Locate the cell with the specified text and output its (X, Y) center coordinate. 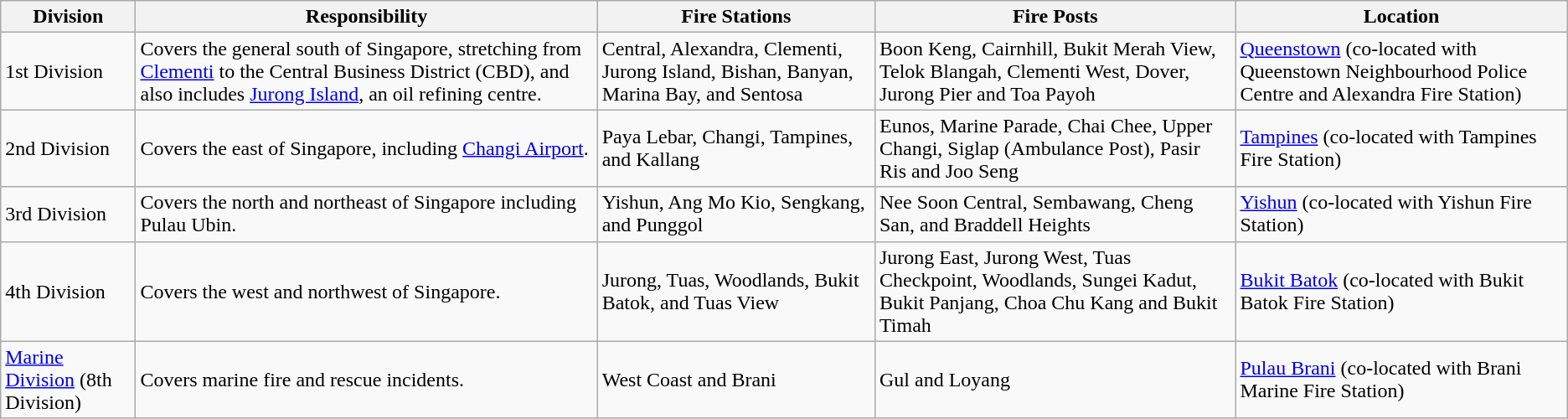
Marine Division (8th Division) (69, 380)
Division (69, 17)
Central, Alexandra, Clementi, Jurong Island, Bishan, Banyan, Marina Bay, and Sentosa (735, 71)
Yishun, Ang Mo Kio, Sengkang, and Punggol (735, 215)
Fire Posts (1055, 17)
4th Division (69, 292)
Covers the west and northwest of Singapore. (367, 292)
Covers the north and northeast of Singapore including Pulau Ubin. (367, 215)
Boon Keng, Cairnhill, Bukit Merah View, Telok Blangah, Clementi West, Dover, Jurong Pier and Toa Payoh (1055, 71)
3rd Division (69, 215)
Tampines (co-located with Tampines Fire Station) (1401, 148)
Responsibility (367, 17)
Paya Lebar, Changi, Tampines, and Kallang (735, 148)
West Coast and Brani (735, 380)
Bukit Batok (co-located with Bukit Batok Fire Station) (1401, 292)
Nee Soon Central, Sembawang, Cheng San, and Braddell Heights (1055, 215)
Eunos, Marine Parade, Chai Chee, Upper Changi, Siglap (Ambulance Post), Pasir Ris and Joo Seng (1055, 148)
Jurong, Tuas, Woodlands, Bukit Batok, and Tuas View (735, 292)
Yishun (co-located with Yishun Fire Station) (1401, 215)
Location (1401, 17)
Jurong East, Jurong West, Tuas Checkpoint, Woodlands, Sungei Kadut, Bukit Panjang, Choa Chu Kang and Bukit Timah (1055, 292)
Gul and Loyang (1055, 380)
2nd Division (69, 148)
Fire Stations (735, 17)
Queenstown (co-located with Queenstown Neighbourhood Police Centre and Alexandra Fire Station) (1401, 71)
Covers the east of Singapore, including Changi Airport. (367, 148)
Pulau Brani (co-located with Brani Marine Fire Station) (1401, 380)
Covers marine fire and rescue incidents. (367, 380)
1st Division (69, 71)
